Find where the given text appears and provide that cell's center as (x, y) coordinate. 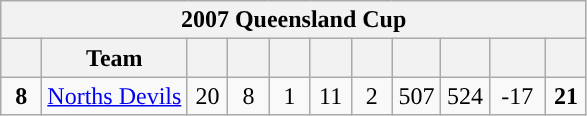
21 (566, 96)
20 (208, 96)
507 (416, 96)
524 (466, 96)
1 (290, 96)
11 (330, 96)
2007 Queensland Cup (294, 20)
Team (114, 58)
-17 (517, 96)
2 (372, 96)
Norths Devils (114, 96)
